Locate the cell with the specified text and output its [x, y] center coordinate. 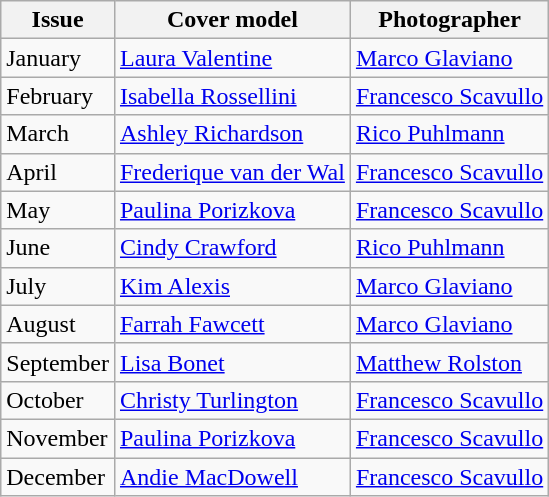
February [58, 96]
Christy Turlington [232, 400]
January [58, 58]
July [58, 286]
Isabella Rossellini [232, 96]
August [58, 324]
Frederique van der Wal [232, 172]
Matthew Rolston [449, 362]
Farrah Fawcett [232, 324]
Andie MacDowell [232, 477]
Issue [58, 20]
Ashley Richardson [232, 134]
Lisa Bonet [232, 362]
Laura Valentine [232, 58]
Photographer [449, 20]
April [58, 172]
Cover model [232, 20]
June [58, 248]
September [58, 362]
Cindy Crawford [232, 248]
October [58, 400]
December [58, 477]
March [58, 134]
May [58, 210]
Kim Alexis [232, 286]
November [58, 438]
